Identify which cell holds the provided text, then report its [X, Y] central coordinate. 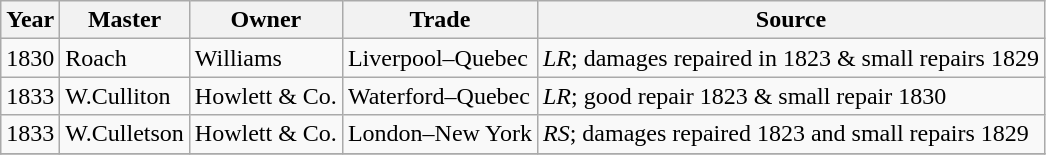
LR; good repair 1823 & small repair 1830 [790, 96]
Owner [266, 20]
Waterford–Quebec [440, 96]
Roach [125, 58]
London–New York [440, 134]
W.Culliton [125, 96]
RS; damages repaired 1823 and small repairs 1829 [790, 134]
Master [125, 20]
Source [790, 20]
Liverpool–Quebec [440, 58]
LR; damages repaired in 1823 & small repairs 1829 [790, 58]
Williams [266, 58]
Trade [440, 20]
1830 [30, 58]
W.Culletson [125, 134]
Year [30, 20]
